Search for the cell housing the specified text and yield its [x, y] center coordinate. 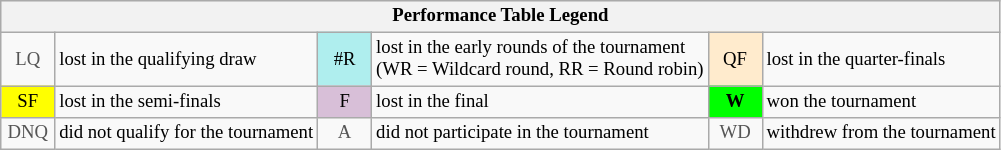
WD [735, 134]
W [735, 102]
LQ [28, 60]
#R [345, 60]
lost in the early rounds of the tournament(WR = Wildcard round, RR = Round robin) [540, 60]
did not participate in the tournament [540, 134]
Performance Table Legend [500, 16]
lost in the qualifying draw [186, 60]
F [345, 102]
won the tournament [881, 102]
lost in the semi-finals [186, 102]
lost in the final [540, 102]
lost in the quarter-finals [881, 60]
withdrew from the tournament [881, 134]
QF [735, 60]
DNQ [28, 134]
A [345, 134]
SF [28, 102]
did not qualify for the tournament [186, 134]
